Extract the (X, Y) coordinate from the center of the cell holding the provided text.  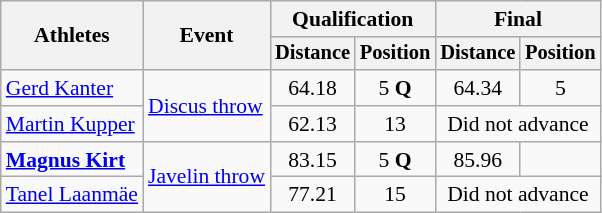
Tanel Laanmäe (72, 195)
Final (518, 19)
64.18 (312, 88)
15 (395, 195)
83.15 (312, 160)
Event (206, 36)
62.13 (312, 124)
Martin Kupper (72, 124)
Discus throw (206, 106)
Gerd Kanter (72, 88)
64.34 (478, 88)
Qualification (352, 19)
85.96 (478, 160)
Javelin throw (206, 178)
Athletes (72, 36)
13 (395, 124)
Magnus Kirt (72, 160)
77.21 (312, 195)
5 (560, 88)
